For the text-containing cell, return its midpoint in [X, Y] coordinate format. 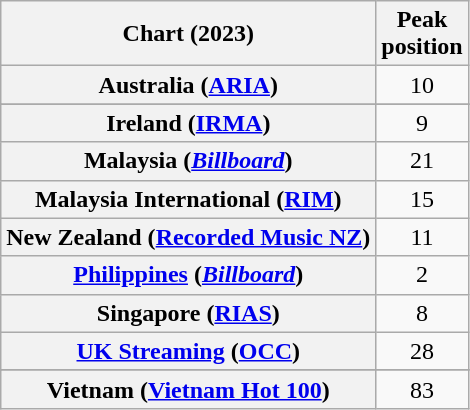
Malaysia International (RIM) [188, 199]
New Zealand (Recorded Music NZ) [188, 237]
11 [422, 237]
83 [422, 389]
Peakposition [422, 34]
Chart (2023) [188, 34]
Malaysia (Billboard) [188, 161]
21 [422, 161]
Vietnam (Vietnam Hot 100) [188, 389]
9 [422, 123]
8 [422, 313]
Philippines (Billboard) [188, 275]
Singapore (RIAS) [188, 313]
15 [422, 199]
2 [422, 275]
UK Streaming (OCC) [188, 351]
10 [422, 85]
Australia (ARIA) [188, 85]
28 [422, 351]
Ireland (IRMA) [188, 123]
